Pinpoint the cell where the given text exists, returning its [X, Y] midpoint coordinate. 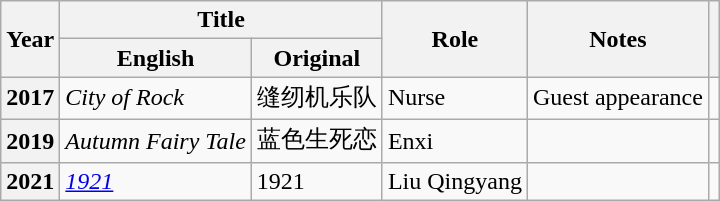
2019 [30, 140]
Enxi [454, 140]
Title [222, 20]
Guest appearance [618, 98]
Role [454, 39]
Year [30, 39]
Liu Qingyang [454, 181]
蓝色生死恋 [316, 140]
Autumn Fairy Tale [156, 140]
2017 [30, 98]
City of Rock [156, 98]
2021 [30, 181]
缝纫机乐队 [316, 98]
Nurse [454, 98]
Original [316, 58]
Notes [618, 39]
English [156, 58]
